Identify which cell holds the provided text, then report its [x, y] central coordinate. 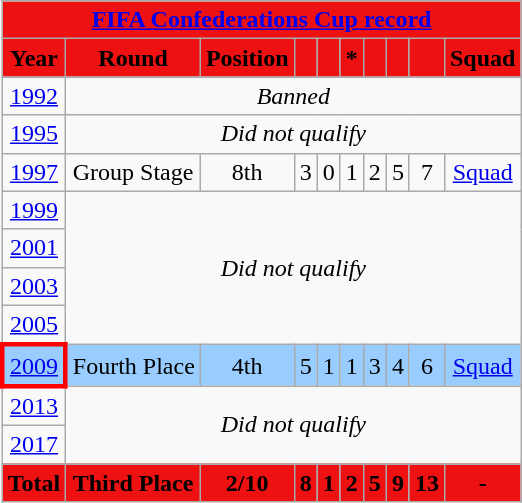
2003 [34, 286]
Third Place [134, 483]
2009 [34, 366]
Position [247, 58]
1995 [34, 134]
0 [328, 172]
- [482, 483]
8th [247, 172]
FIFA Confederations Cup record [262, 20]
Fourth Place [134, 366]
2/10 [247, 483]
9 [398, 483]
2001 [34, 248]
* [352, 58]
1999 [34, 210]
13 [426, 483]
8 [306, 483]
2013 [34, 406]
7 [426, 172]
Year [34, 58]
4th [247, 366]
6 [426, 366]
Round [134, 58]
1997 [34, 172]
2005 [34, 325]
2017 [34, 444]
Total [34, 483]
1992 [34, 96]
Banned [294, 96]
4 [398, 366]
Group Stage [134, 172]
